Pinpoint the cell where the given text exists, returning its (X, Y) midpoint coordinate. 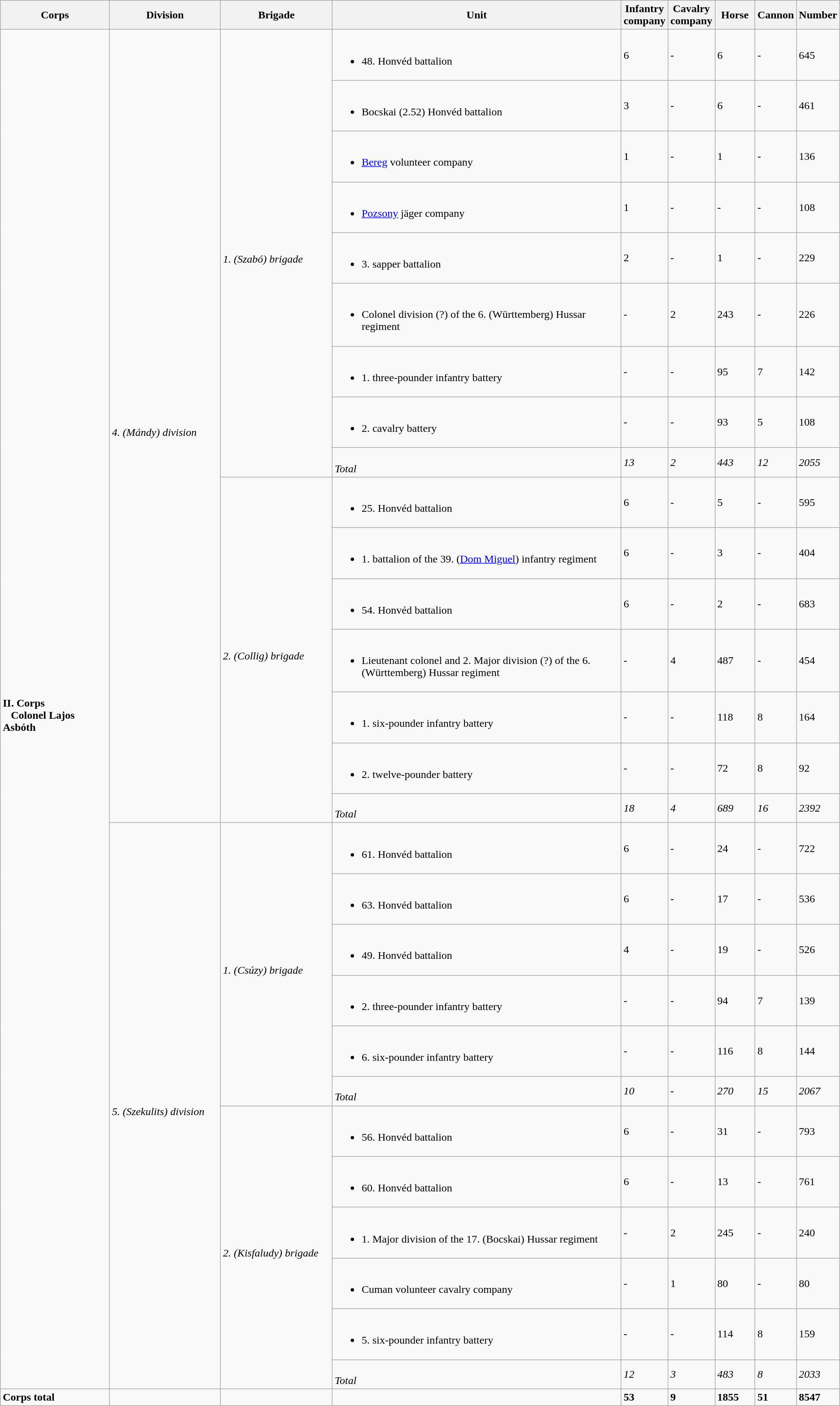
61. Honvéd battalion (477, 848)
487 (735, 661)
683 (818, 603)
Infantry company (644, 15)
240 (818, 1233)
31 (735, 1131)
144 (818, 1051)
761 (818, 1182)
116 (735, 1051)
645 (818, 55)
72 (735, 769)
483 (735, 1374)
2392 (818, 808)
24 (735, 848)
Division (165, 15)
60. Honvéd battalion (477, 1182)
54. Honvéd battalion (477, 603)
Bocskai (2.52) Honvéd battalion (477, 106)
461 (818, 106)
Corps total (55, 1397)
18 (644, 808)
3. sapper battalion (477, 258)
2033 (818, 1374)
Corps (55, 15)
94 (735, 1000)
Brigade (276, 15)
536 (818, 899)
245 (735, 1233)
17 (735, 899)
2. twelve-pounder battery (477, 769)
1855 (735, 1397)
Bereg volunteer company (477, 156)
10 (644, 1091)
270 (735, 1091)
2. (Collig) brigade (276, 650)
56. Honvéd battalion (477, 1131)
114 (735, 1334)
Unit (477, 15)
526 (818, 950)
1. three-pounder infantry battery (477, 372)
118 (735, 717)
53 (644, 1397)
Number (818, 15)
48. Honvéd battalion (477, 55)
2. (Kisfaludy) brigade (276, 1247)
722 (818, 848)
Cavalry company (691, 15)
454 (818, 661)
5. (Szekulits) division (165, 1106)
404 (818, 553)
2. cavalry battery (477, 422)
1. (Szabó) brigade (276, 253)
92 (818, 769)
Cuman volunteer cavalry company (477, 1283)
16 (775, 808)
595 (818, 502)
19 (735, 950)
1. six-pounder infantry battery (477, 717)
9 (691, 1397)
2055 (818, 462)
159 (818, 1334)
8547 (818, 1397)
63. Honvéd battalion (477, 899)
49. Honvéd battalion (477, 950)
15 (775, 1091)
6. six-pounder infantry battery (477, 1051)
Colonel division (?) of the 6. (Württemberg) Hussar regiment (477, 315)
Lieutenant colonel and 2. Major division (?) of the 6. (Württemberg) Hussar regiment (477, 661)
2. three-pounder infantry battery (477, 1000)
229 (818, 258)
Horse (735, 15)
136 (818, 156)
164 (818, 717)
93 (735, 422)
95 (735, 372)
4. (Mándy) division (165, 426)
243 (735, 315)
1. battalion of the 39. (Dom Miguel) infantry regiment (477, 553)
142 (818, 372)
25. Honvéd battalion (477, 502)
51 (775, 1397)
443 (735, 462)
II. Corps Colonel Lajos Asbóth (55, 709)
Cannon (775, 15)
139 (818, 1000)
793 (818, 1131)
226 (818, 315)
1. (Csúzy) brigade (276, 964)
5. six-pounder infantry battery (477, 1334)
Pozsony jäger company (477, 207)
689 (735, 808)
2067 (818, 1091)
1. Major division of the 17. (Bocskai) Hussar regiment (477, 1233)
